Identify which cell holds the provided text, then report its (X, Y) central coordinate. 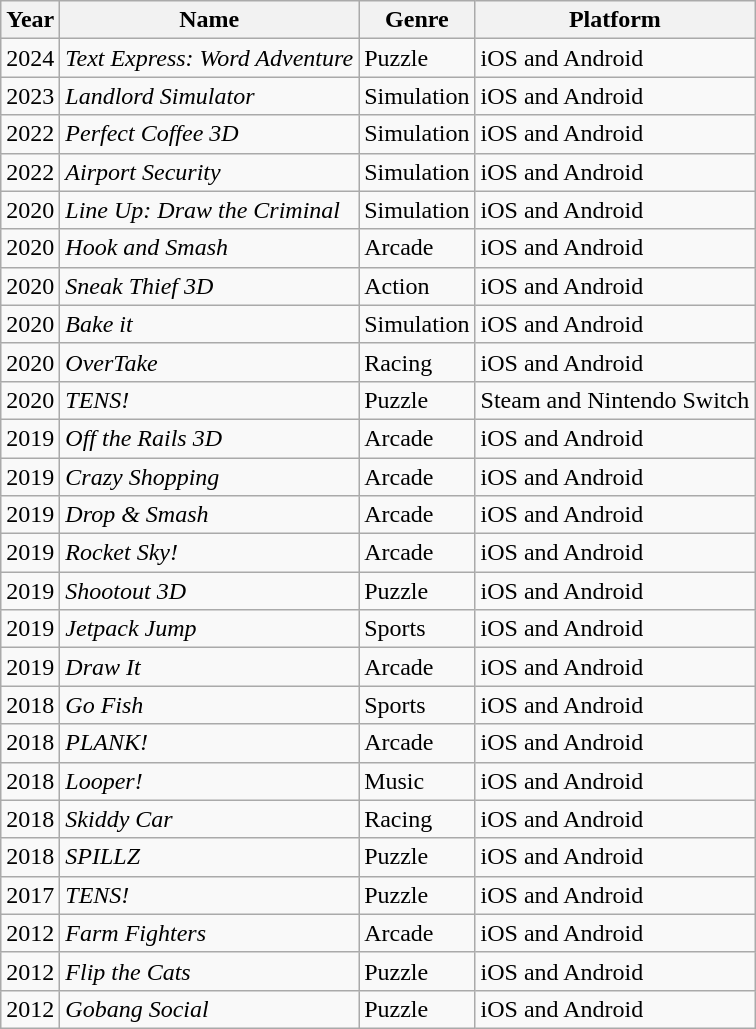
Music (417, 781)
Steam and Nintendo Switch (615, 400)
Landlord Simulator (210, 96)
2024 (30, 58)
Skiddy Car (210, 819)
OverTake (210, 362)
Off the Rails 3D (210, 438)
Sneak Thief 3D (210, 286)
Name (210, 20)
Bake it (210, 324)
Perfect Coffee 3D (210, 134)
Crazy Shopping (210, 477)
Shootout 3D (210, 591)
Line Up: Draw the Criminal (210, 210)
Draw It (210, 667)
Airport Security (210, 172)
Drop & Smash (210, 515)
2023 (30, 96)
Gobang Social (210, 1009)
Go Fish (210, 705)
Looper! (210, 781)
Farm Fighters (210, 933)
Jetpack Jump (210, 629)
Flip the Cats (210, 971)
Year (30, 20)
Text Express: Word Adventure (210, 58)
SPILLZ (210, 857)
Platform (615, 20)
Genre (417, 20)
Rocket Sky! (210, 553)
Hook and Smash (210, 248)
2017 (30, 895)
Action (417, 286)
PLANK! (210, 743)
